Find where the given text appears and provide that cell's center as (x, y) coordinate. 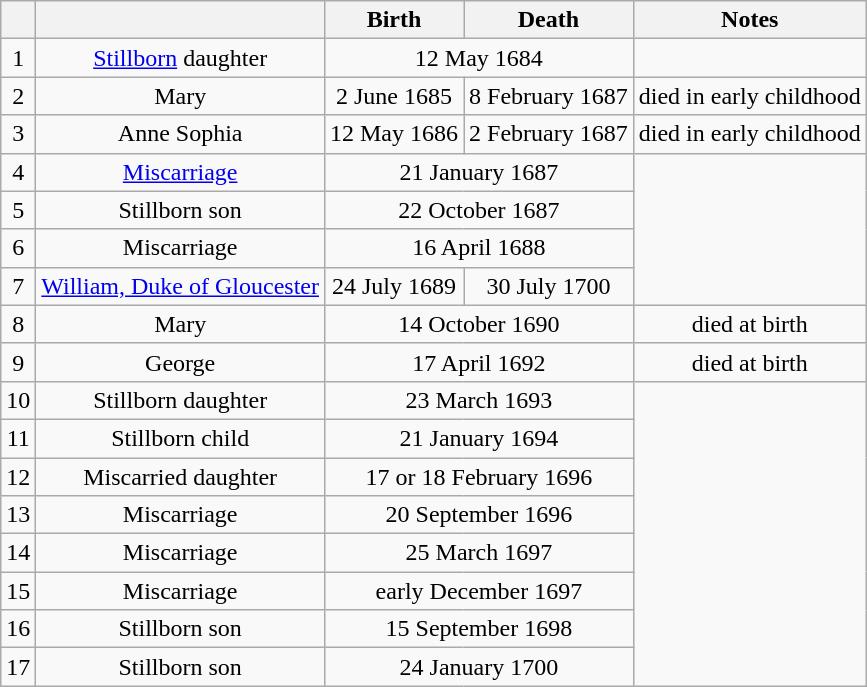
12 May 1686 (394, 134)
Death (549, 20)
21 January 1687 (478, 172)
Notes (750, 20)
8 (18, 324)
3 (18, 134)
12 May 1684 (478, 58)
15 September 1698 (478, 629)
William, Duke of Gloucester (180, 286)
25 March 1697 (478, 553)
20 September 1696 (478, 515)
2 February 1687 (549, 134)
15 (18, 591)
7 (18, 286)
early December 1697 (478, 591)
9 (18, 362)
14 (18, 553)
17 or 18 February 1696 (478, 477)
10 (18, 400)
23 March 1693 (478, 400)
Birth (394, 20)
16 (18, 629)
24 January 1700 (478, 667)
17 (18, 667)
8 February 1687 (549, 96)
14 October 1690 (478, 324)
George (180, 362)
16 April 1688 (478, 248)
5 (18, 210)
2 (18, 96)
6 (18, 248)
30 July 1700 (549, 286)
11 (18, 438)
2 June 1685 (394, 96)
1 (18, 58)
Miscarried daughter (180, 477)
Stillborn child (180, 438)
17 April 1692 (478, 362)
Anne Sophia (180, 134)
4 (18, 172)
13 (18, 515)
12 (18, 477)
21 January 1694 (478, 438)
24 July 1689 (394, 286)
22 October 1687 (478, 210)
